Pinpoint the cell where the given text exists, returning its (X, Y) midpoint coordinate. 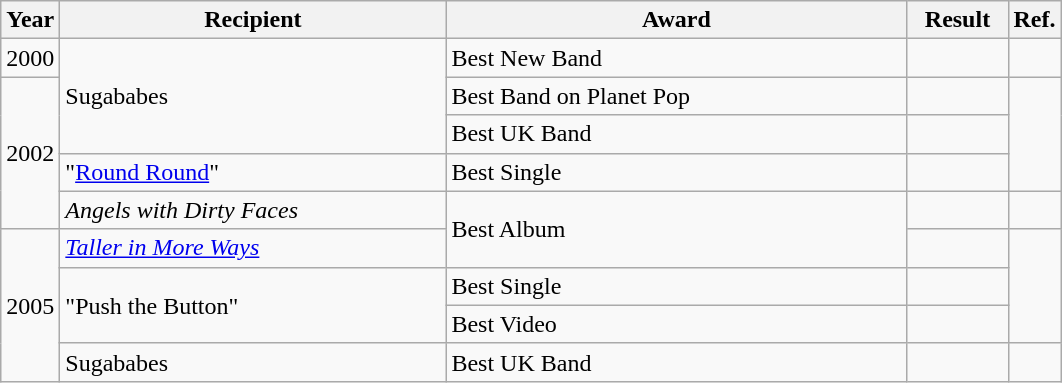
Best Album (676, 229)
Award (676, 20)
Ref. (1034, 20)
2000 (30, 58)
Taller in More Ways (253, 248)
Recipient (253, 20)
"Round Round" (253, 172)
Result (958, 20)
Angels with Dirty Faces (253, 210)
"Push the Button" (253, 305)
Best New Band (676, 58)
2005 (30, 305)
Best Band on Planet Pop (676, 96)
2002 (30, 153)
Best Video (676, 324)
Year (30, 20)
